Detect which cell encompasses the target text, then output its (x, y) center coordinate. 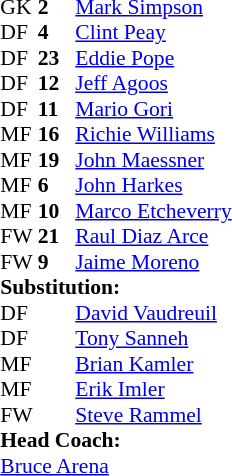
John Maessner (153, 160)
Eddie Pope (153, 58)
Mario Gori (153, 109)
David Vaudreuil (153, 313)
Substitution: (116, 287)
Raul Diaz Arce (153, 237)
Marco Etcheverry (153, 211)
Brian Kamler (153, 364)
4 (57, 33)
10 (57, 211)
12 (57, 83)
Tony Sanneh (153, 339)
Clint Peay (153, 33)
21 (57, 237)
Jaime Moreno (153, 262)
Head Coach: (116, 441)
9 (57, 262)
23 (57, 58)
Steve Rammel (153, 415)
John Harkes (153, 185)
11 (57, 109)
6 (57, 185)
Richie Williams (153, 135)
16 (57, 135)
19 (57, 160)
Erik Imler (153, 389)
Jeff Agoos (153, 83)
